From the cell containing the given text, extract its center point as (x, y) coordinate. 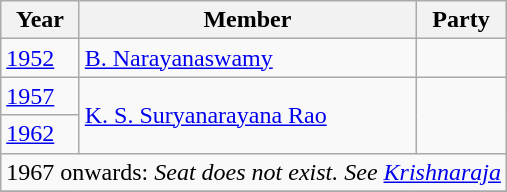
Member (247, 20)
Party (462, 20)
1957 (40, 96)
1967 onwards: Seat does not exist. See Krishnaraja (254, 172)
B. Narayanaswamy (247, 58)
Year (40, 20)
K. S. Suryanarayana Rao (247, 115)
1962 (40, 134)
1952 (40, 58)
